Detect which cell encompasses the target text, then output its (x, y) center coordinate. 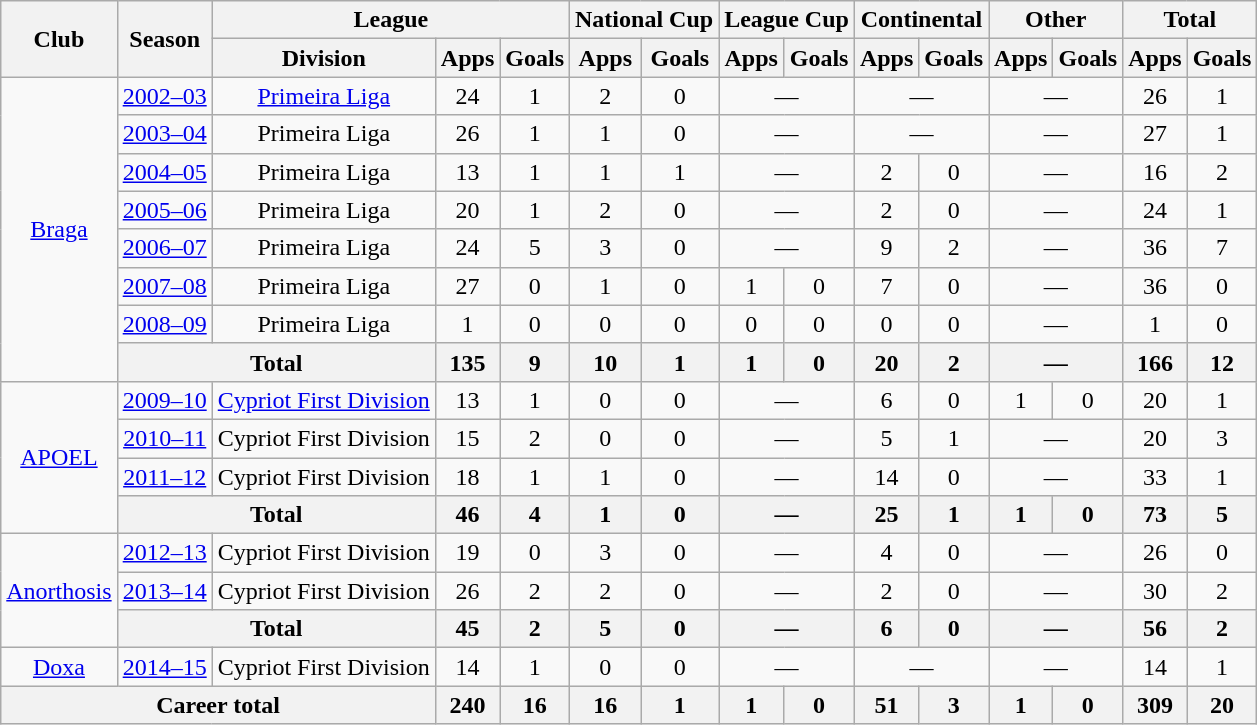
2005–06 (164, 210)
2014–15 (164, 667)
Club (59, 39)
Doxa (59, 667)
51 (886, 705)
APOEL (59, 457)
15 (467, 438)
73 (1155, 515)
Continental (921, 20)
Division (324, 58)
240 (467, 705)
25 (886, 515)
2004–05 (164, 172)
2002–03 (164, 96)
166 (1155, 362)
2009–10 (164, 400)
56 (1155, 629)
2008–09 (164, 324)
2007–08 (164, 286)
45 (467, 629)
League (390, 20)
12 (1222, 362)
Other (1056, 20)
135 (467, 362)
2006–07 (164, 248)
10 (606, 362)
19 (467, 553)
Season (164, 39)
Anorthosis (59, 591)
2012–13 (164, 553)
46 (467, 515)
National Cup (644, 20)
2010–11 (164, 438)
Career total (218, 705)
2013–14 (164, 591)
2011–12 (164, 477)
2003–04 (164, 134)
League Cup (787, 20)
30 (1155, 591)
33 (1155, 477)
18 (467, 477)
Braga (59, 229)
309 (1155, 705)
